Pinpoint the cell where the given text exists, returning its [X, Y] midpoint coordinate. 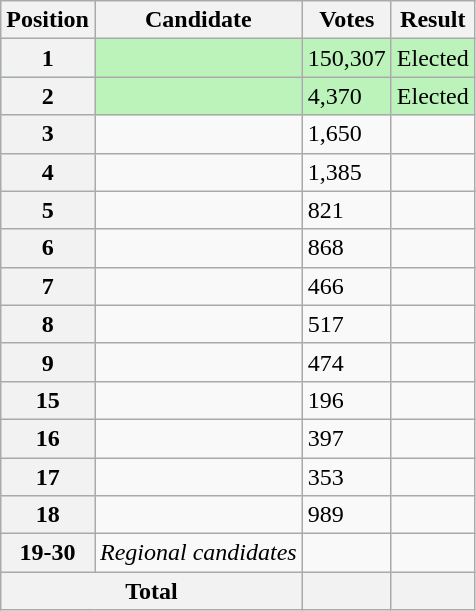
868 [346, 248]
Candidate [198, 20]
Result [432, 20]
19-30 [48, 553]
2 [48, 96]
989 [346, 515]
821 [346, 210]
1,385 [346, 172]
8 [48, 324]
15 [48, 400]
196 [346, 400]
16 [48, 438]
4 [48, 172]
18 [48, 515]
150,307 [346, 58]
3 [48, 134]
353 [346, 477]
397 [346, 438]
5 [48, 210]
Votes [346, 20]
1 [48, 58]
466 [346, 286]
517 [346, 324]
6 [48, 248]
474 [346, 362]
7 [48, 286]
Position [48, 20]
Total [152, 591]
4,370 [346, 96]
1,650 [346, 134]
Regional candidates [198, 553]
17 [48, 477]
9 [48, 362]
